Detect which cell encompasses the target text, then output its [X, Y] center coordinate. 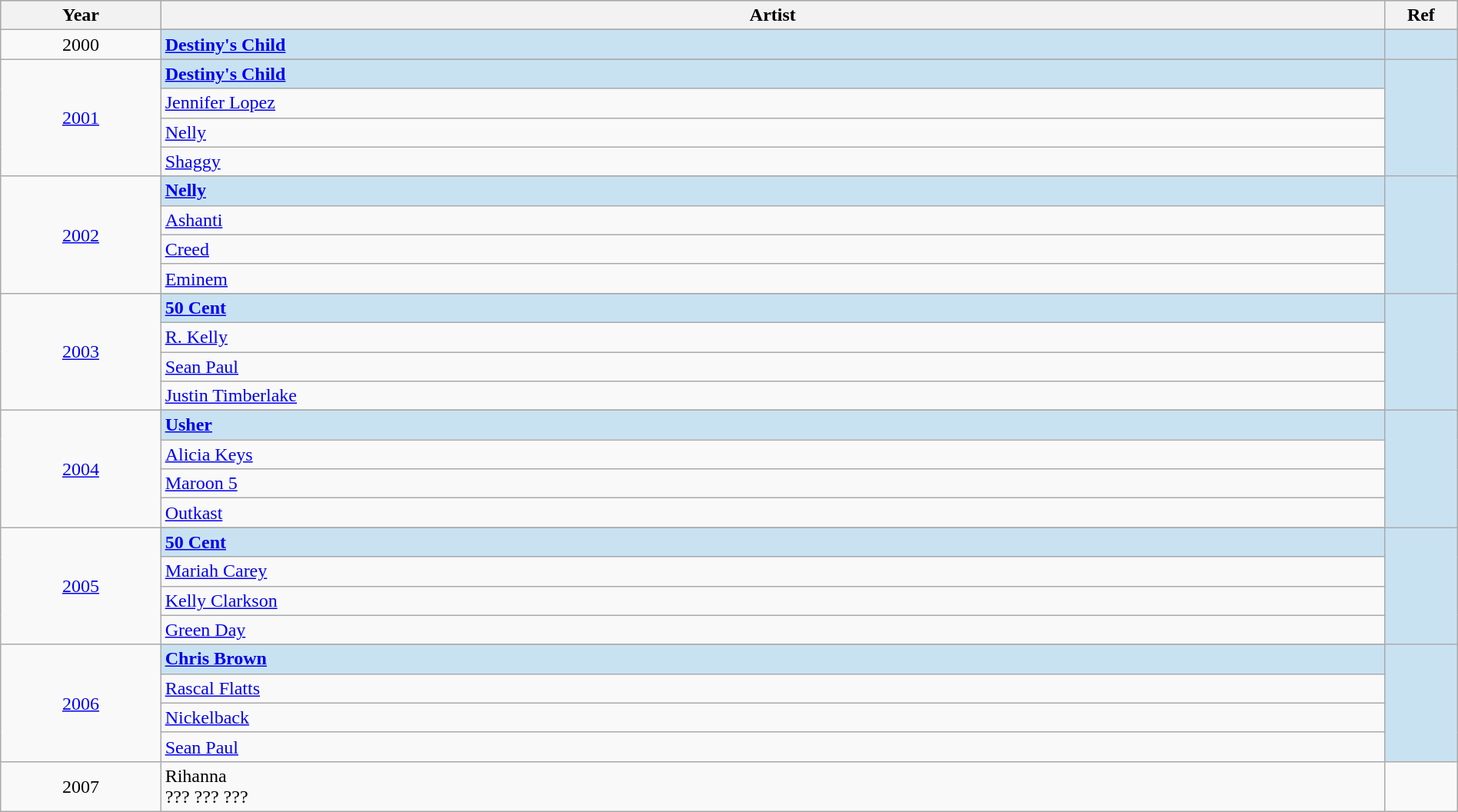
Creed [772, 249]
2006 [81, 703]
Eminem [772, 278]
Rihanna??? ??? ??? [772, 786]
Kelly Clarkson [772, 601]
Alicia Keys [772, 454]
Ref [1421, 15]
Nickelback [772, 717]
Artist [772, 15]
2001 [81, 118]
Year [81, 15]
Chris Brown [772, 659]
Shaggy [772, 161]
Ashanti [772, 220]
2003 [81, 351]
Jennifer Lopez [772, 103]
Usher [772, 425]
Mariah Carey [772, 571]
2002 [81, 235]
Justin Timberlake [772, 396]
Outkast [772, 513]
2007 [81, 786]
2005 [81, 586]
R. Kelly [772, 337]
Green Day [772, 630]
2000 [81, 45]
Maroon 5 [772, 484]
Rascal Flatts [772, 688]
2004 [81, 469]
